Detect which cell encompasses the target text, then output its [x, y] center coordinate. 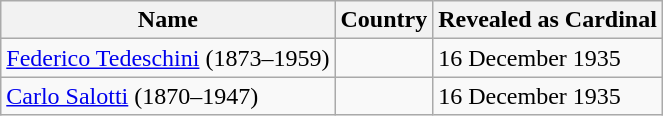
Country [384, 20]
Name [168, 20]
Federico Tedeschini (1873–1959) [168, 58]
Carlo Salotti (1870–1947) [168, 96]
Revealed as Cardinal [548, 20]
